Detect which cell encompasses the target text, then output its (X, Y) center coordinate. 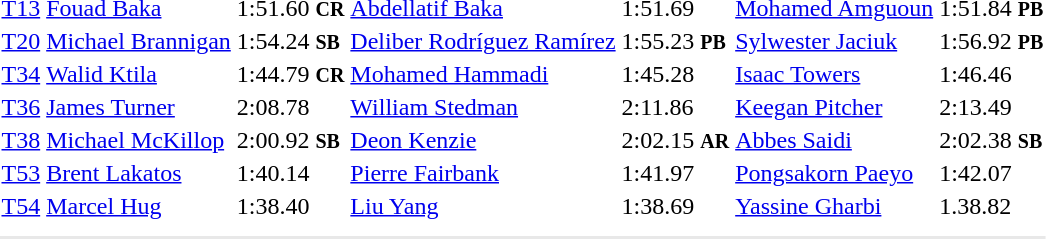
Yassine Gharbi (834, 206)
Pongsakorn Paeyo (834, 173)
Michael Brannigan (139, 41)
William Stedman (483, 107)
1:56.92 PB (992, 41)
2:08.78 (290, 107)
1:46.46 (992, 74)
T34 (21, 74)
Pierre Fairbank (483, 173)
Liu Yang (483, 206)
1:41.97 (676, 173)
1:38.40 (290, 206)
2:13.49 (992, 107)
T38 (21, 140)
2:02.38 SB (992, 140)
Deliber Rodríguez Ramírez (483, 41)
1:45.28 (676, 74)
Brent Lakatos (139, 173)
James Turner (139, 107)
Walid Ktila (139, 74)
T20 (21, 41)
2:11.86 (676, 107)
Michael McKillop (139, 140)
Isaac Towers (834, 74)
Keegan Pitcher (834, 107)
T36 (21, 107)
Abbes Saidi (834, 140)
1:40.14 (290, 173)
1:44.79 CR (290, 74)
Marcel Hug (139, 206)
1:42.07 (992, 173)
1:54.24 SB (290, 41)
Sylwester Jaciuk (834, 41)
1:38.69 (676, 206)
1:55.23 PB (676, 41)
2:02.15 AR (676, 140)
Deon Kenzie (483, 140)
T53 (21, 173)
T54 (21, 206)
1.38.82 (992, 206)
2:00.92 SB (290, 140)
Mohamed Hammadi (483, 74)
